Pinpoint the cell where the given text exists, returning its [X, Y] midpoint coordinate. 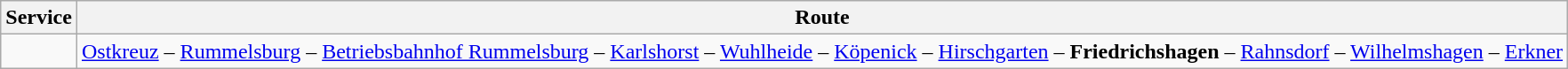
Route [821, 18]
Service [39, 18]
